Scan for the cell matching the given text and deliver its (X, Y) coordinate at center. 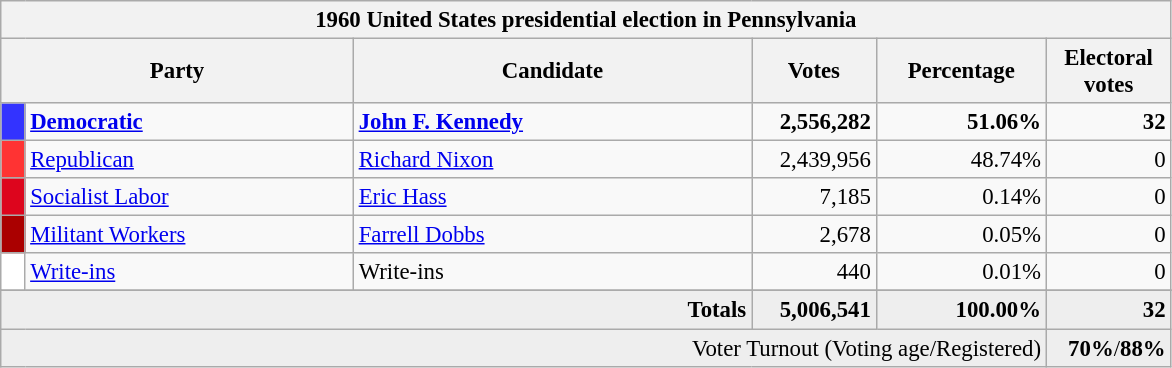
Republican (189, 160)
Farrell Dobbs (552, 235)
Votes (814, 72)
John F. Kennedy (552, 122)
Democratic (189, 122)
48.74% (961, 160)
51.06% (961, 122)
0.01% (961, 273)
0.14% (961, 197)
Socialist Labor (189, 197)
Voter Turnout (Voting age/Registered) (524, 348)
1960 United States presidential election in Pennsylvania (586, 20)
Militant Workers (189, 235)
2,678 (814, 235)
2,556,282 (814, 122)
2,439,956 (814, 160)
Electoral votes (1108, 72)
5,006,541 (814, 310)
7,185 (814, 197)
100.00% (961, 310)
Eric Hass (552, 197)
70%/88% (1108, 348)
0.05% (961, 235)
Candidate (552, 72)
Totals (376, 310)
440 (814, 273)
Party (178, 72)
Richard Nixon (552, 160)
Percentage (961, 72)
